Detect which cell encompasses the target text, then output its [X, Y] center coordinate. 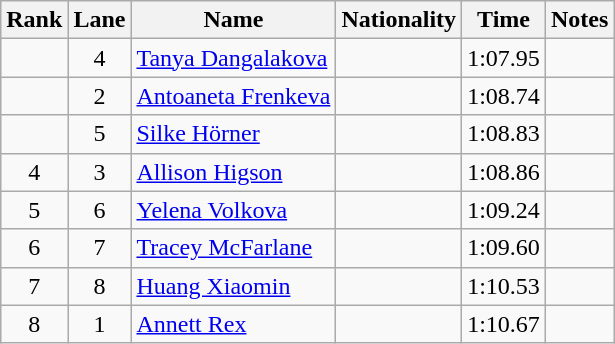
2 [100, 96]
Lane [100, 20]
1:08.83 [504, 134]
Tracey McFarlane [234, 248]
Yelena Volkova [234, 210]
Time [504, 20]
1:08.74 [504, 96]
Huang Xiaomin [234, 286]
Silke Hörner [234, 134]
Antoaneta Frenkeva [234, 96]
3 [100, 172]
1:08.86 [504, 172]
Name [234, 20]
Annett Rex [234, 324]
1:07.95 [504, 58]
Rank [34, 20]
1:10.67 [504, 324]
Nationality [399, 20]
1:09.24 [504, 210]
1 [100, 324]
1:09.60 [504, 248]
Notes [579, 20]
1:10.53 [504, 286]
Allison Higson [234, 172]
Tanya Dangalakova [234, 58]
